Extract the (x, y) coordinate from the center of the cell holding the provided text.  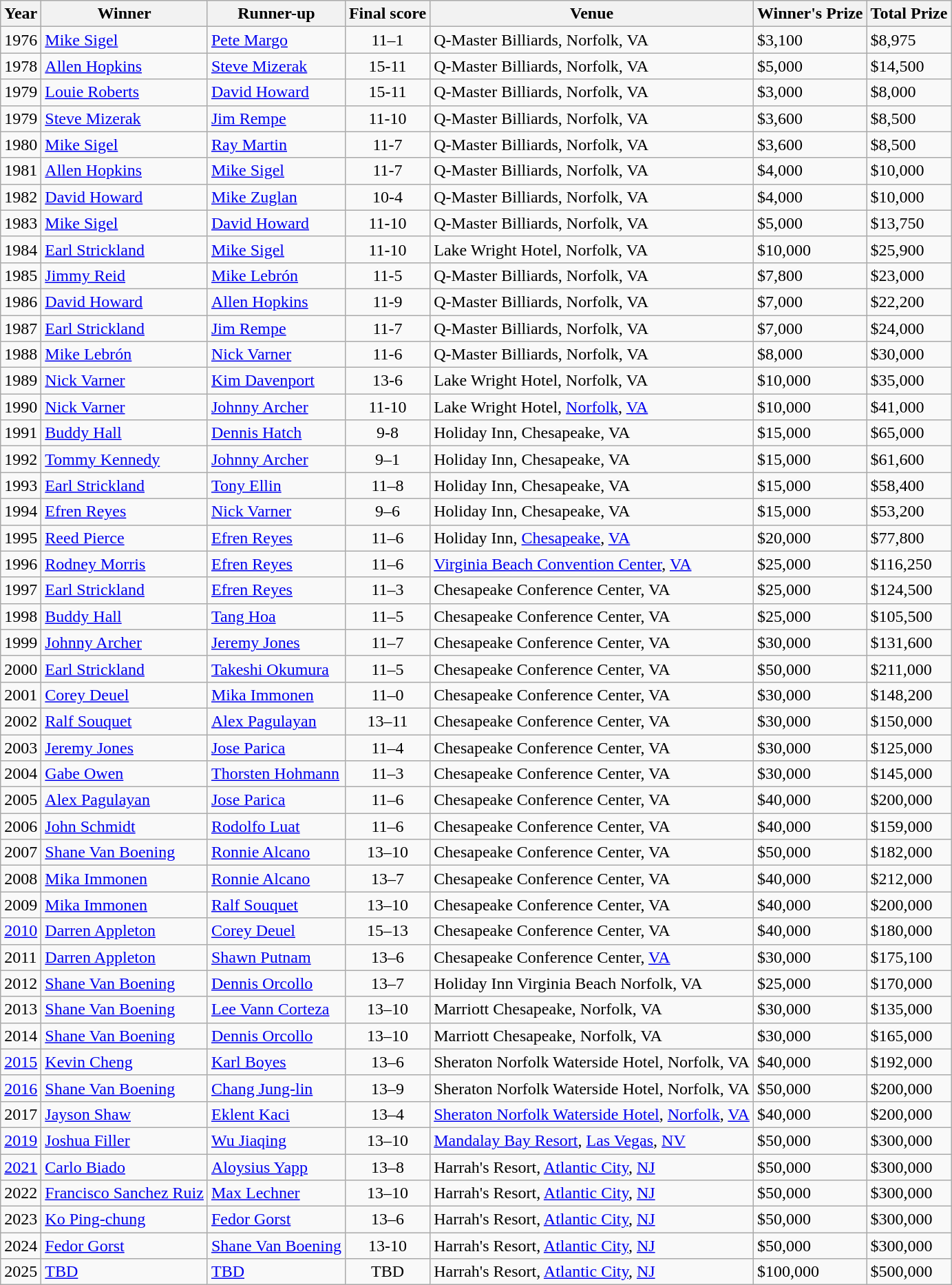
1982 (21, 197)
Rodolfo Luat (276, 826)
$180,000 (909, 931)
1990 (21, 407)
Aloysius Yapp (276, 1167)
$182,000 (909, 853)
2022 (21, 1193)
$116,250 (909, 564)
13–4 (387, 1114)
11–8 (387, 485)
Runner-up (276, 14)
Kim Davenport (276, 381)
Mandalay Bay Resort, Las Vegas, NV (592, 1140)
1981 (21, 171)
1980 (21, 145)
Tommy Kennedy (125, 459)
$124,500 (909, 590)
1994 (21, 512)
Shawn Putnam (276, 957)
11–0 (387, 695)
$53,200 (909, 512)
$100,000 (810, 1272)
$58,400 (909, 485)
13–11 (387, 721)
$212,000 (909, 879)
Wu Jiaqing (276, 1140)
$20,000 (810, 538)
2004 (21, 774)
John Schmidt (125, 826)
$61,600 (909, 459)
2017 (21, 1114)
$135,000 (909, 1010)
2013 (21, 1010)
1985 (21, 275)
1992 (21, 459)
11–1 (387, 40)
13-10 (387, 1246)
2015 (21, 1062)
2016 (21, 1088)
$14,500 (909, 66)
1988 (21, 355)
2007 (21, 853)
Virginia Beach Convention Center, VA (592, 564)
$165,000 (909, 1036)
$175,100 (909, 957)
$65,000 (909, 433)
$192,000 (909, 1062)
$150,000 (909, 721)
Winner (125, 14)
2011 (21, 957)
15–13 (387, 931)
2010 (21, 931)
Takeshi Okumura (276, 669)
2005 (21, 800)
$22,200 (909, 302)
1998 (21, 616)
1983 (21, 223)
9-8 (387, 433)
Holiday Inn Virginia Beach Norfolk, VA (592, 983)
Max Lechner (276, 1193)
Jimmy Reid (125, 275)
Louie Roberts (125, 92)
2002 (21, 721)
2019 (21, 1140)
2009 (21, 905)
Dennis Hatch (276, 433)
1976 (21, 40)
13–9 (387, 1088)
2008 (21, 879)
Pete Margo (276, 40)
1993 (21, 485)
10-4 (387, 197)
$35,000 (909, 381)
11–7 (387, 642)
$148,200 (909, 695)
$3,100 (810, 40)
Venue (592, 14)
1996 (21, 564)
Reed Pierce (125, 538)
Ko Ping-chung (125, 1220)
13–8 (387, 1167)
Ray Martin (276, 145)
9–6 (387, 512)
1991 (21, 433)
$23,000 (909, 275)
$7,800 (810, 275)
$25,900 (909, 249)
1997 (21, 590)
1999 (21, 642)
Kevin Cheng (125, 1062)
Tang Hoa (276, 616)
2024 (21, 1246)
Tony Ellin (276, 485)
13-6 (387, 381)
Jayson Shaw (125, 1114)
$145,000 (909, 774)
$24,000 (909, 328)
$77,800 (909, 538)
Mike Zuglan (276, 197)
Year (21, 14)
2001 (21, 695)
11–4 (387, 747)
1984 (21, 249)
Eklent Kaci (276, 1114)
1989 (21, 381)
$105,500 (909, 616)
$125,000 (909, 747)
2014 (21, 1036)
Final score (387, 14)
Carlo Biado (125, 1167)
Francisco Sanchez Ruiz (125, 1193)
$170,000 (909, 983)
$41,000 (909, 407)
Chang Jung-lin (276, 1088)
2000 (21, 669)
1986 (21, 302)
11-5 (387, 275)
$3,000 (810, 92)
1978 (21, 66)
2003 (21, 747)
$500,000 (909, 1272)
Thorsten Hohmann (276, 774)
9–1 (387, 459)
Total Prize (909, 14)
$131,600 (909, 642)
Gabe Owen (125, 774)
$13,750 (909, 223)
2021 (21, 1167)
Rodney Morris (125, 564)
1995 (21, 538)
1987 (21, 328)
Karl Boyes (276, 1062)
Lee Vann Corteza (276, 1010)
Joshua Filler (125, 1140)
2025 (21, 1272)
11-6 (387, 355)
2023 (21, 1220)
$8,975 (909, 40)
11-9 (387, 302)
Winner's Prize (810, 14)
2006 (21, 826)
$159,000 (909, 826)
2012 (21, 983)
$211,000 (909, 669)
